Extract the (X, Y) coordinate from the center of the cell holding the provided text.  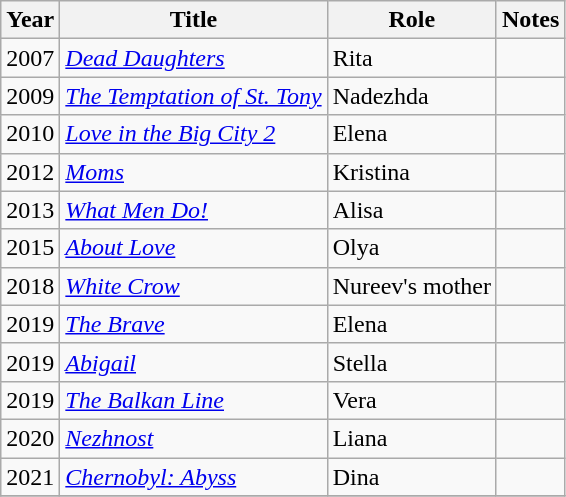
Chernobyl: Abyss (194, 477)
Love in the Big City 2 (194, 134)
Year (30, 20)
2009 (30, 96)
Rita (412, 58)
Dead Daughters (194, 58)
2010 (30, 134)
Role (412, 20)
2015 (30, 248)
Stella (412, 362)
Nureev's mother (412, 286)
2021 (30, 477)
2013 (30, 210)
What Men Do! (194, 210)
Alisa (412, 210)
Nadezhda (412, 96)
The Balkan Line (194, 400)
The Temptation of St. Tony (194, 96)
2007 (30, 58)
Liana (412, 438)
Nezhnost (194, 438)
Abigail (194, 362)
Moms (194, 172)
Notes (530, 20)
Title (194, 20)
2018 (30, 286)
Olya (412, 248)
Kristina (412, 172)
2012 (30, 172)
About Love (194, 248)
The Brave (194, 324)
2020 (30, 438)
Vera (412, 400)
Dina (412, 477)
White Crow (194, 286)
